Detect which cell encompasses the target text, then output its (X, Y) center coordinate. 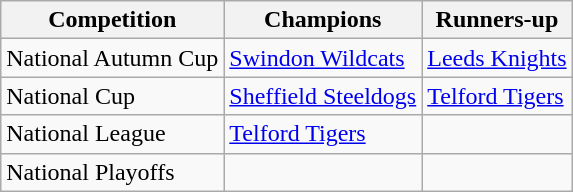
Swindon Wildcats (323, 58)
Champions (323, 20)
National Playoffs (112, 172)
Competition (112, 20)
Runners-up (497, 20)
National Cup (112, 96)
National League (112, 134)
National Autumn Cup (112, 58)
Sheffield Steeldogs (323, 96)
Leeds Knights (497, 58)
